Find where the given text appears and provide that cell's center as (X, Y) coordinate. 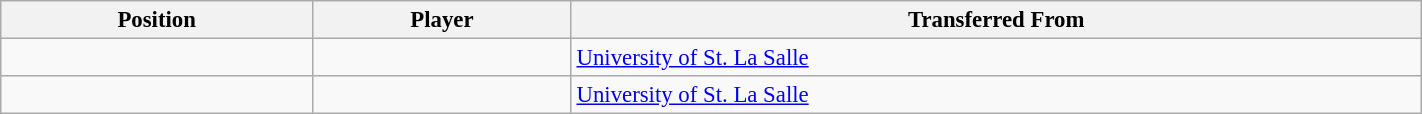
Player (442, 20)
Position (157, 20)
Transferred From (996, 20)
